Scan for the cell matching the given text and deliver its (X, Y) coordinate at center. 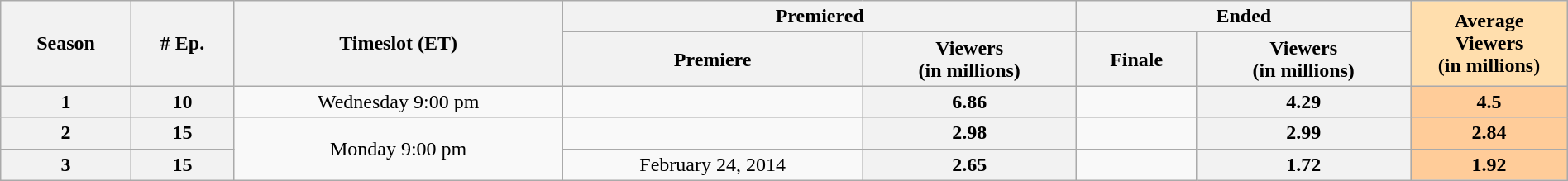
2.99 (1303, 133)
Finale (1136, 60)
1.92 (1489, 164)
Timeslot (ET) (399, 43)
4.5 (1489, 102)
Wednesday 9:00 pm (399, 102)
Premiere (713, 60)
10 (182, 102)
Monday 9:00 pm (399, 149)
6.86 (969, 102)
AverageViewers(in millions) (1489, 43)
2.98 (969, 133)
4.29 (1303, 102)
3 (66, 164)
# Ep. (182, 43)
2 (66, 133)
Premiered (820, 17)
Ended (1244, 17)
1.72 (1303, 164)
February 24, 2014 (713, 164)
Season (66, 43)
2.65 (969, 164)
2.84 (1489, 133)
1 (66, 102)
